Locate the cell with the specified text and output its (X, Y) center coordinate. 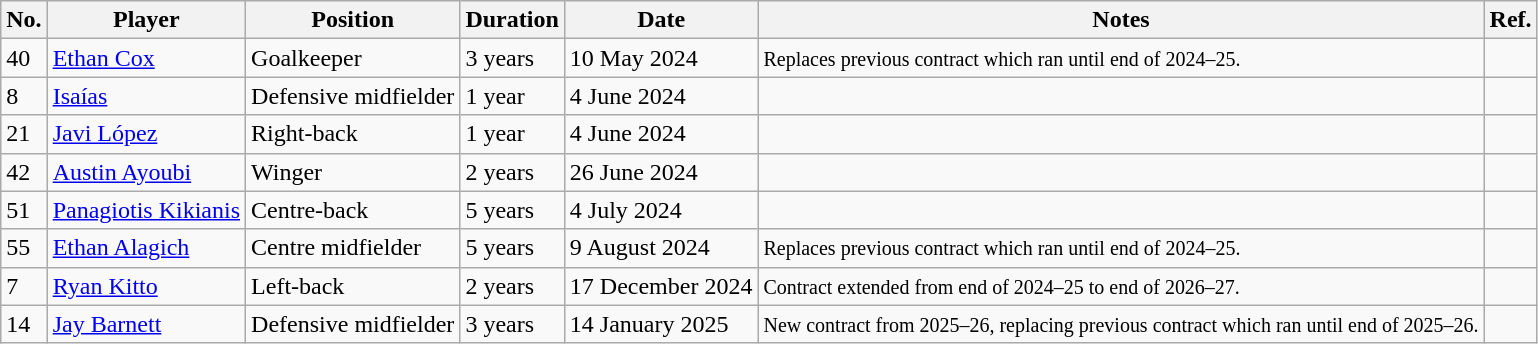
40 (24, 58)
14 January 2025 (661, 324)
Winger (353, 172)
Date (661, 20)
7 (24, 286)
Duration (512, 20)
26 June 2024 (661, 172)
Centre-back (353, 210)
Isaías (146, 96)
Player (146, 20)
17 December 2024 (661, 286)
Austin Ayoubi (146, 172)
Ethan Alagich (146, 248)
Left-back (353, 286)
Ref. (1510, 20)
Jay Barnett (146, 324)
Ryan Kitto (146, 286)
55 (24, 248)
21 (24, 134)
51 (24, 210)
Position (353, 20)
Contract extended from end of 2024–25 to end of 2026–27. (1121, 286)
9 August 2024 (661, 248)
Goalkeeper (353, 58)
8 (24, 96)
10 May 2024 (661, 58)
Notes (1121, 20)
No. (24, 20)
Centre midfielder (353, 248)
Javi López (146, 134)
4 July 2024 (661, 210)
14 (24, 324)
Right-back (353, 134)
Ethan Cox (146, 58)
New contract from 2025–26, replacing previous contract which ran until end of 2025–26. (1121, 324)
Panagiotis Kikianis (146, 210)
42 (24, 172)
